Provide the (x, y) coordinate of the cell's center where the given text is located.  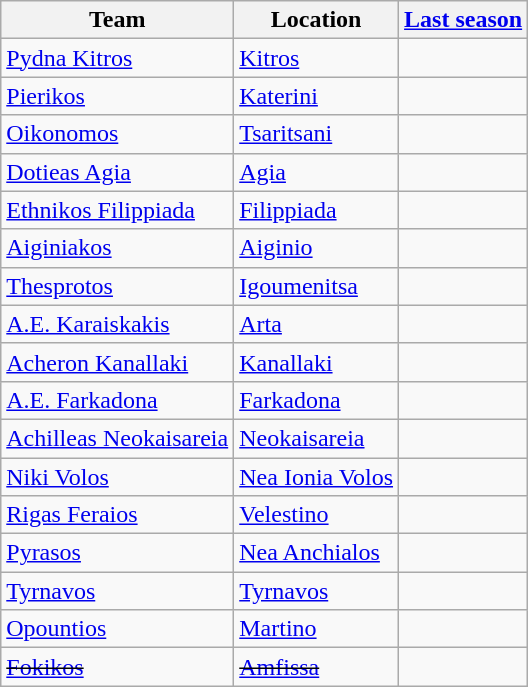
Niki Volos (118, 477)
Fokikos (118, 667)
Dotieas Agia (118, 172)
Amfissa (316, 667)
Kitros (316, 58)
Agia (316, 172)
Last season (464, 20)
Filippiada (316, 210)
Kanallaki (316, 362)
Igoumenitsa (316, 286)
Arta (316, 324)
Farkadona (316, 400)
Opountios (118, 629)
Aiginiakos (118, 248)
Pyrasos (118, 553)
Velestino (316, 515)
Martino (316, 629)
Pierikos (118, 96)
Nea Ionia Volos (316, 477)
Location (316, 20)
Pydna Kitros (118, 58)
Oikonomos (118, 134)
Rigas Feraios (118, 515)
Ethnikos Filippiada (118, 210)
Thesprotos (118, 286)
Katerini (316, 96)
Achilleas Neokaisareia (118, 438)
Aiginio (316, 248)
Nea Anchialos (316, 553)
Tsaritsani (316, 134)
Neokaisareia (316, 438)
A.E. Karaiskakis (118, 324)
A.E. Farkadona (118, 400)
Acheron Kanallaki (118, 362)
Team (118, 20)
